Search for the cell housing the specified text and yield its [x, y] center coordinate. 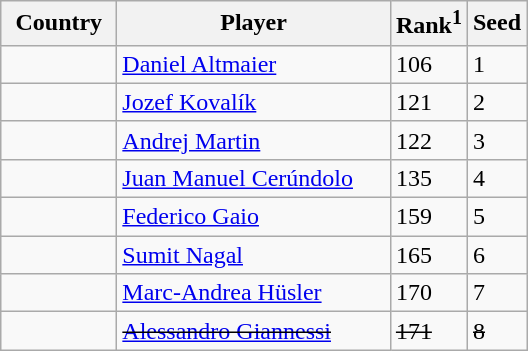
135 [428, 178]
4 [496, 178]
Jozef Kovalík [254, 102]
165 [428, 255]
Alessandro Giannessi [254, 331]
2 [496, 102]
Federico Gaio [254, 217]
106 [428, 64]
Juan Manuel Cerúndolo [254, 178]
Andrej Martin [254, 140]
159 [428, 217]
1 [496, 64]
171 [428, 331]
Player [254, 24]
Daniel Altmaier [254, 64]
121 [428, 102]
170 [428, 293]
122 [428, 140]
Sumit Nagal [254, 255]
3 [496, 140]
Marc-Andrea Hüsler [254, 293]
Seed [496, 24]
Rank1 [428, 24]
Country [59, 24]
6 [496, 255]
8 [496, 331]
5 [496, 217]
7 [496, 293]
